Return [x, y] of the center of cell containing provided text 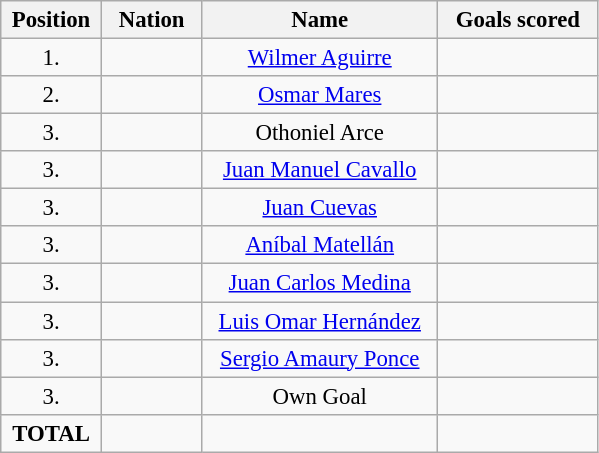
Osmar Mares [320, 95]
Goals scored [518, 20]
Position [52, 20]
Wilmer Aguirre [320, 58]
Own Goal [320, 396]
Juan Carlos Medina [320, 283]
Juan Cuevas [320, 208]
Nation [152, 20]
Othoniel Arce [320, 133]
2. [52, 95]
Juan Manuel Cavallo [320, 170]
Aníbal Matellán [320, 245]
TOTAL [52, 433]
Name [320, 20]
Sergio Amaury Ponce [320, 358]
1. [52, 58]
Luis Omar Hernández [320, 321]
